Determine the [X, Y] coordinate at the center of the cell enclosing the given text.  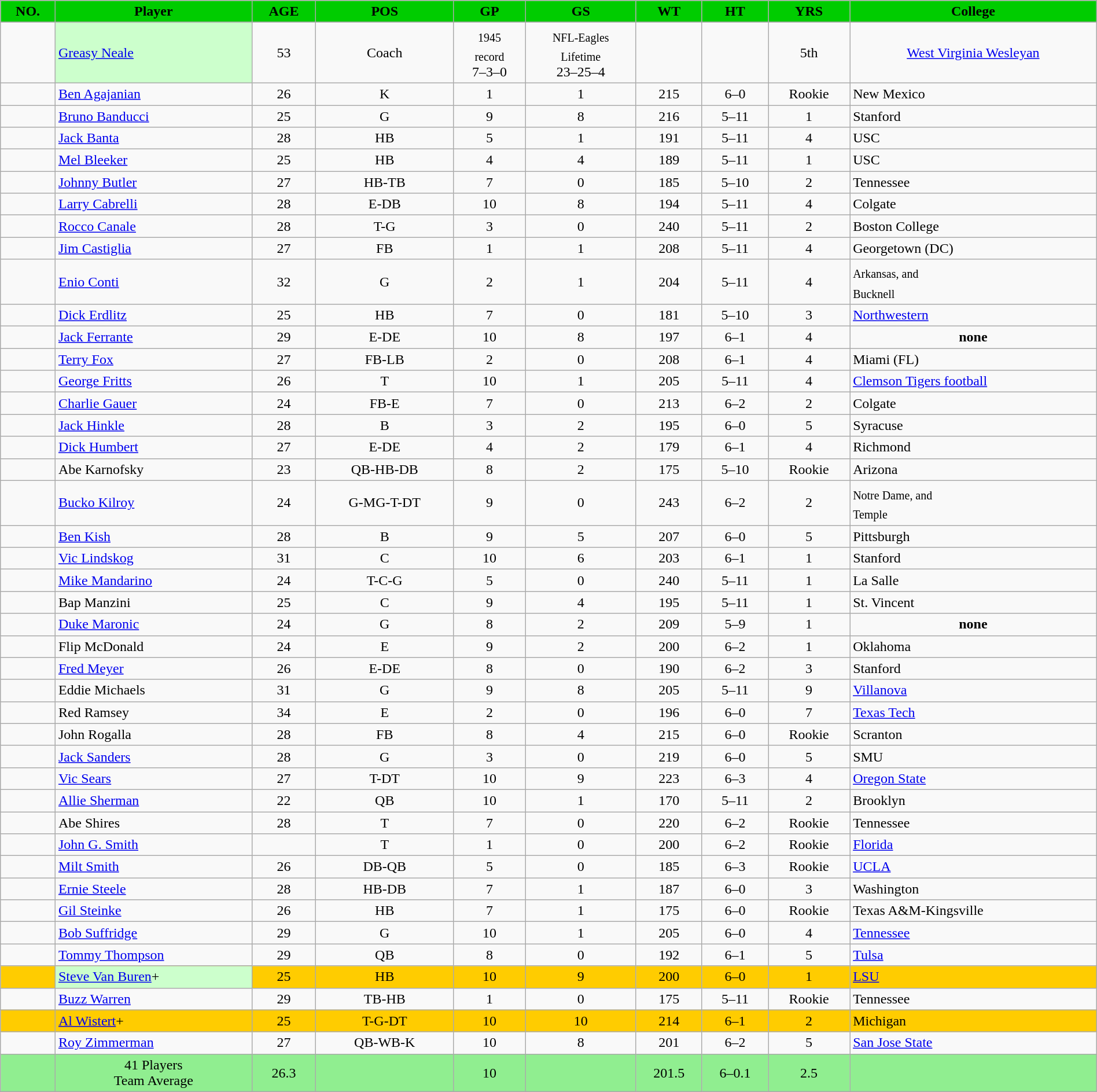
209 [669, 624]
TB-HB [385, 999]
Bucko Kilroy [153, 503]
Red Ramsey [153, 712]
Northwestern [973, 315]
Greasy Neale [153, 53]
Milt Smith [153, 867]
5th [809, 53]
Scranton [973, 734]
6 [581, 558]
FB-LB [385, 359]
Arizona [973, 469]
Washington [973, 889]
Oklahoma [973, 646]
191 [669, 138]
Mike Mandarino [153, 580]
YRS [809, 12]
Dick Humbert [153, 447]
Bap Manzini [153, 602]
Dick Erdlitz [153, 315]
Jack Ferrante [153, 337]
22 [284, 800]
Gil Steinke [153, 911]
Georgetown (DC) [973, 248]
UCLA [973, 867]
Allie Sherman [153, 800]
Bruno Banducci [153, 116]
T-DT [385, 778]
West Virginia Wesleyan [973, 53]
QB-HB-DB [385, 469]
DB-QB [385, 867]
Charlie Gauer [153, 403]
192 [669, 955]
Oregon State [973, 778]
203 [669, 558]
Miami (FL) [973, 359]
213 [669, 403]
Arkansas, andBucknell [973, 282]
Steve Van Buren+ [153, 977]
Eddie Michaels [153, 690]
1945 record7–3–0 [489, 53]
Rocco Canale [153, 226]
Tulsa [973, 955]
Michigan [973, 1021]
243 [669, 503]
GS [581, 12]
Jack Sanders [153, 756]
POS [385, 12]
LSU [973, 977]
Abe Shires [153, 822]
NFL-Eagles Lifetime23–25–4 [581, 53]
190 [669, 668]
Syracuse [973, 425]
Richmond [973, 447]
Florida [973, 845]
Vic Lindskog [153, 558]
Notre Dame, and Temple [973, 503]
Roy Zimmerman [153, 1043]
Brooklyn [973, 800]
207 [669, 536]
Jack Hinkle [153, 425]
AGE [284, 12]
Jim Castiglia [153, 248]
T-G [385, 226]
Johnny Butler [153, 182]
Al Wistert+ [153, 1021]
223 [669, 778]
214 [669, 1021]
John G. Smith [153, 845]
Ben Kish [153, 536]
187 [669, 889]
170 [669, 800]
Flip McDonald [153, 646]
Bob Suffridge [153, 933]
41 Players Team Average [153, 1073]
Coach [385, 53]
G-MG-T-DT [385, 503]
2.5 [809, 1073]
201.5 [669, 1073]
201 [669, 1043]
K [385, 94]
Enio Conti [153, 282]
New Mexico [973, 94]
Texas Tech [973, 712]
219 [669, 756]
HT [735, 12]
53 [284, 53]
5–9 [735, 624]
Boston College [973, 226]
Jack Banta [153, 138]
194 [669, 204]
College [973, 12]
Texas A&M-Kingsville [973, 911]
181 [669, 315]
189 [669, 160]
John Rogalla [153, 734]
32 [284, 282]
NO. [28, 12]
San Jose State [973, 1043]
Pittsburgh [973, 536]
Tommy Thompson [153, 955]
197 [669, 337]
HB-DB [385, 889]
Larry Cabrelli [153, 204]
T-G-DT [385, 1021]
Ernie Steele [153, 889]
Duke Maronic [153, 624]
34 [284, 712]
HB-TB [385, 182]
Villanova [973, 690]
QB-WB-K [385, 1043]
La Salle [973, 580]
204 [669, 282]
SMU [973, 756]
6–0.1 [735, 1073]
Terry Fox [153, 359]
Vic Sears [153, 778]
T-C-G [385, 580]
220 [669, 822]
216 [669, 116]
WT [669, 12]
Clemson Tigers football [973, 381]
George Fritts [153, 381]
Player [153, 12]
23 [284, 469]
196 [669, 712]
E-DB [385, 204]
Buzz Warren [153, 999]
179 [669, 447]
Abe Karnofsky [153, 469]
Ben Agajanian [153, 94]
Mel Bleeker [153, 160]
GP [489, 12]
Fred Meyer [153, 668]
FB-E [385, 403]
St. Vincent [973, 602]
26.3 [284, 1073]
